For the text-containing cell, return its midpoint in (X, Y) coordinate format. 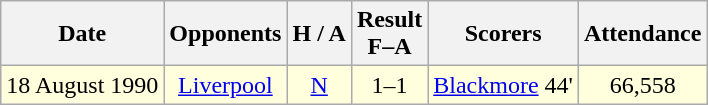
ResultF–A (389, 34)
Date (82, 34)
66,558 (642, 85)
H / A (319, 34)
Liverpool (226, 85)
18 August 1990 (82, 85)
Attendance (642, 34)
1–1 (389, 85)
Opponents (226, 34)
Blackmore 44' (504, 85)
Scorers (504, 34)
N (319, 85)
